Extract the [X, Y] coordinate from the center of the cell holding the provided text.  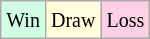
Win [24, 20]
Draw [72, 20]
Loss [126, 20]
